Scan for the cell matching the given text and deliver its [x, y] coordinate at center. 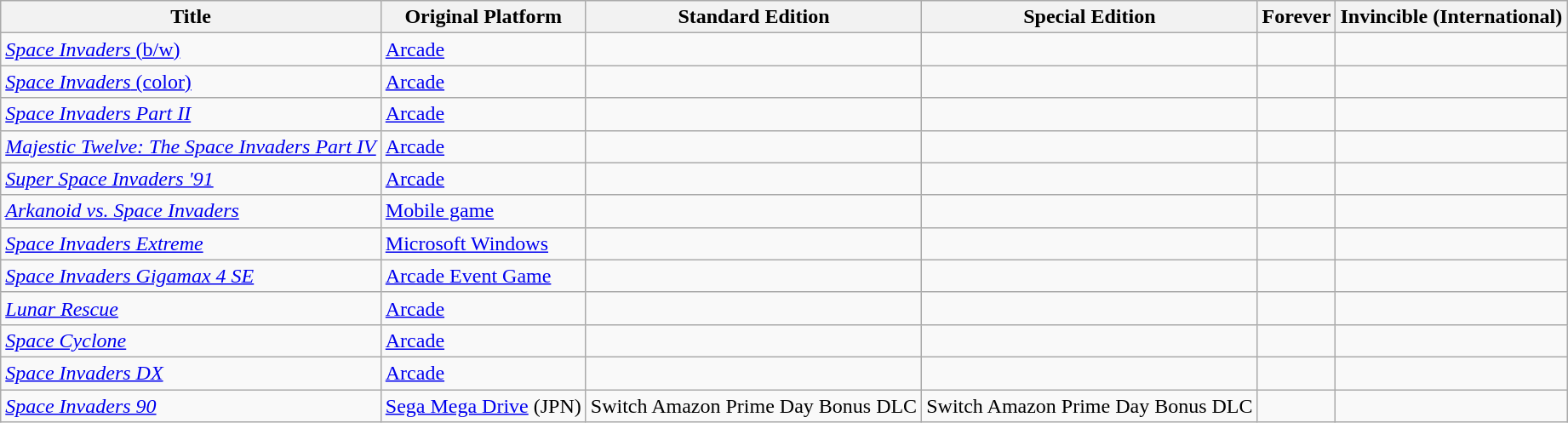
Space Cyclone [191, 340]
Space Invaders Extreme [191, 243]
Arkanoid vs. Space Invaders [191, 211]
Special Edition [1090, 17]
Mobile game [484, 211]
Sega Mega Drive (JPN) [484, 406]
Original Platform [484, 17]
Space Invaders Gigamax 4 SE [191, 276]
Super Space Invaders '91 [191, 179]
Standard Edition [753, 17]
Majestic Twelve: The Space Invaders Part IV [191, 146]
Microsoft Windows [484, 243]
Space Invaders (b/w) [191, 49]
Title [191, 17]
Lunar Rescue [191, 308]
Forever [1296, 17]
Space Invaders DX [191, 373]
Space Invaders (color) [191, 82]
Invincible (International) [1451, 17]
Arcade Event Game [484, 276]
Space Invaders Part II [191, 114]
Space Invaders 90 [191, 406]
